Locate the cell with the specified text and output its (x, y) center coordinate. 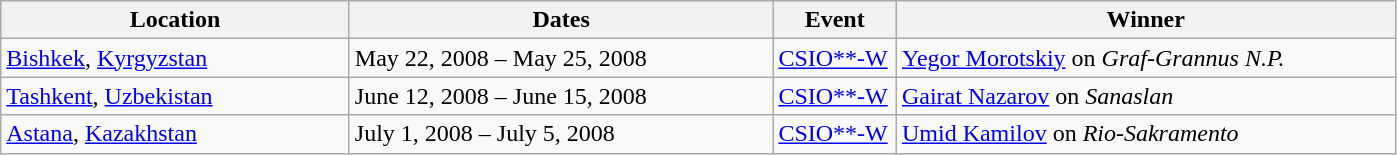
Dates (561, 20)
Event (835, 20)
Astana, Kazakhstan (176, 134)
May 22, 2008 – May 25, 2008 (561, 58)
Winner (1146, 20)
Yegor Morotskiy on Graf-Grannus N.P. (1146, 58)
July 1, 2008 – July 5, 2008 (561, 134)
Bishkek, Kyrgyzstan (176, 58)
Gairat Nazarov on Sanaslan (1146, 96)
Tashkent, Uzbekistan (176, 96)
Umid Kamilov on Rio-Sakramento (1146, 134)
June 12, 2008 – June 15, 2008 (561, 96)
Location (176, 20)
